Find where the given text appears and provide that cell's center as [x, y] coordinate. 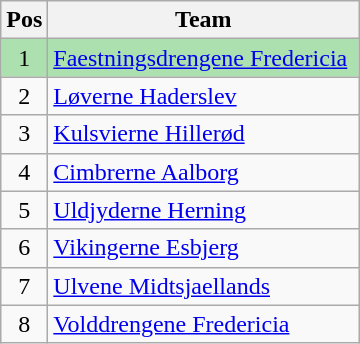
5 [24, 210]
6 [24, 248]
8 [24, 324]
4 [24, 172]
Løverne Haderslev [204, 96]
Pos [24, 20]
Vikingerne Esbjerg [204, 248]
3 [24, 134]
Uldjyderne Herning [204, 210]
Faestningsdrengene Fredericia [204, 58]
Ulvene Midtsjaellands [204, 286]
Cimbrerne Aalborg [204, 172]
2 [24, 96]
Volddrengene Fredericia [204, 324]
7 [24, 286]
1 [24, 58]
Kulsvierne Hillerød [204, 134]
Team [204, 20]
